Output the (x, y) coordinate of the center of the cell containing the given text.  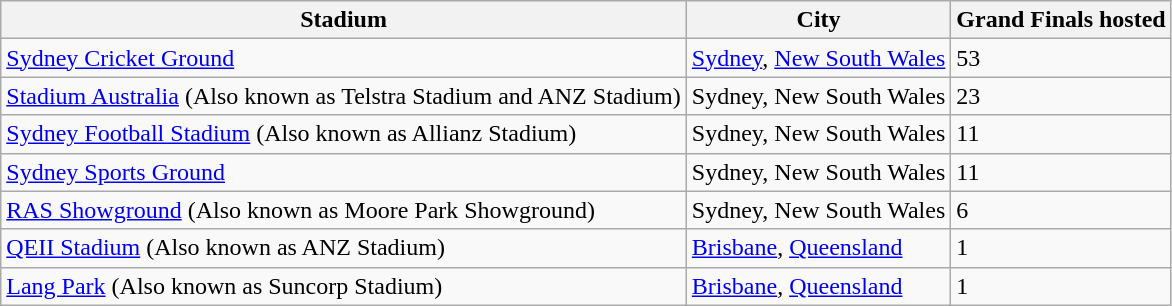
Stadium Australia (Also known as Telstra Stadium and ANZ Stadium) (344, 96)
QEII Stadium (Also known as ANZ Stadium) (344, 248)
Lang Park (Also known as Suncorp Stadium) (344, 286)
Sydney Cricket Ground (344, 58)
23 (1061, 96)
Sydney Sports Ground (344, 172)
53 (1061, 58)
RAS Showground (Also known as Moore Park Showground) (344, 210)
City (818, 20)
6 (1061, 210)
Sydney Football Stadium (Also known as Allianz Stadium) (344, 134)
Grand Finals hosted (1061, 20)
Stadium (344, 20)
